Search for the cell housing the specified text and yield its (x, y) center coordinate. 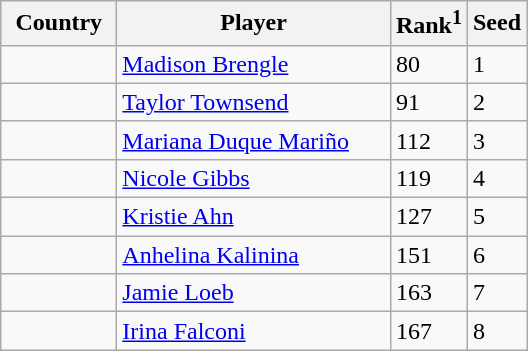
112 (428, 140)
Madison Brengle (254, 64)
Irina Falconi (254, 331)
5 (496, 217)
7 (496, 293)
127 (428, 217)
Taylor Townsend (254, 102)
4 (496, 178)
Jamie Loeb (254, 293)
1 (496, 64)
Rank1 (428, 24)
Country (59, 24)
3 (496, 140)
Anhelina Kalinina (254, 255)
119 (428, 178)
2 (496, 102)
91 (428, 102)
Kristie Ahn (254, 217)
80 (428, 64)
Nicole Gibbs (254, 178)
163 (428, 293)
167 (428, 331)
Player (254, 24)
Mariana Duque Mariño (254, 140)
151 (428, 255)
8 (496, 331)
6 (496, 255)
Seed (496, 24)
